Extract the [x, y] coordinate from the center of the cell holding the provided text.  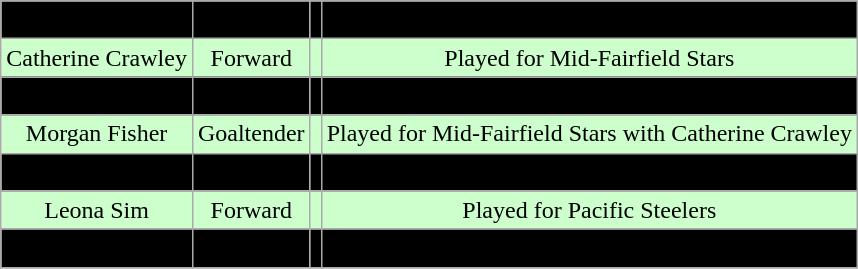
Played for Pacific Steelers [589, 210]
Morgan Fisher [97, 134]
Erica D'Ericco [97, 96]
Captain for the Northern Cyclones [589, 96]
Named to Team Ontario Blue [589, 172]
Teammate of Emily Reid on Whitby Jr. Wolves [589, 20]
Tristyn Svetek [97, 248]
Briana Colangelo [97, 20]
Member of the Nepean Jr. Wildcats [589, 248]
Catherine Crawley [97, 58]
Emily Reid [97, 172]
Played for Mid-Fairfield Stars with Catherine Crawley [589, 134]
Goaltender [251, 134]
Played for Mid-Fairfield Stars [589, 58]
Leona Sim [97, 210]
